Determine the [X, Y] coordinate at the center of the cell enclosing the given text.  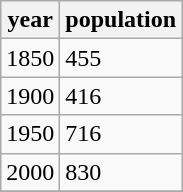
455 [121, 58]
1950 [30, 134]
1850 [30, 58]
2000 [30, 172]
1900 [30, 96]
830 [121, 172]
416 [121, 96]
716 [121, 134]
population [121, 20]
year [30, 20]
